Identify which cell holds the provided text, then report its [x, y] central coordinate. 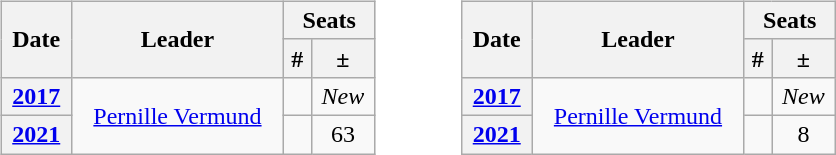
63 [343, 134]
8 [804, 134]
